Pinpoint the cell where the given text exists, returning its [X, Y] midpoint coordinate. 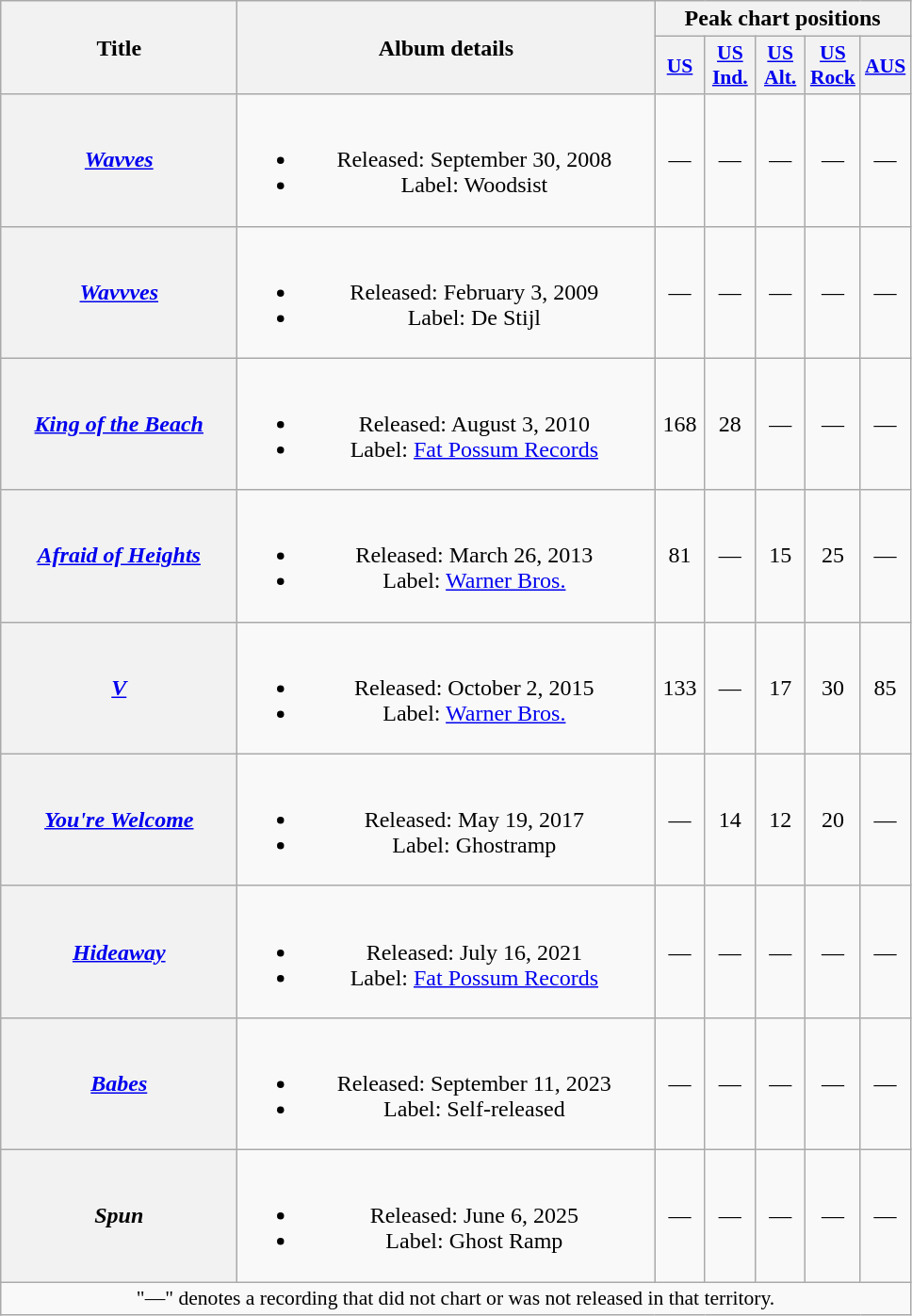
14 [729, 820]
Spun [119, 1215]
King of the Beach [119, 424]
V [119, 688]
17 [780, 688]
Album details [447, 47]
25 [833, 556]
Hideaway [119, 951]
Released: October 2, 2015Label: Warner Bros. [447, 688]
15 [780, 556]
Released: March 26, 2013Label: Warner Bros. [447, 556]
Released: June 6, 2025Label: Ghost Ramp [447, 1215]
Babes [119, 1083]
85 [886, 688]
Peak chart positions [782, 19]
Wavvves [119, 292]
Released: July 16, 2021Label: Fat Possum Records [447, 951]
US Ind. [729, 66]
You're Welcome [119, 820]
US [680, 66]
30 [833, 688]
US Alt. [780, 66]
"—" denotes a recording that did not chart or was not released in that territory. [456, 1298]
Released: May 19, 2017Label: Ghostramp [447, 820]
12 [780, 820]
Title [119, 47]
20 [833, 820]
Wavves [119, 160]
168 [680, 424]
US Rock [833, 66]
133 [680, 688]
AUS [886, 66]
Released: September 30, 2008Label: Woodsist [447, 160]
81 [680, 556]
Released: August 3, 2010Label: Fat Possum Records [447, 424]
28 [729, 424]
Released: February 3, 2009Label: De Stijl [447, 292]
Afraid of Heights [119, 556]
Released: September 11, 2023Label: Self-released [447, 1083]
